Return [X, Y] of the center of cell containing provided text 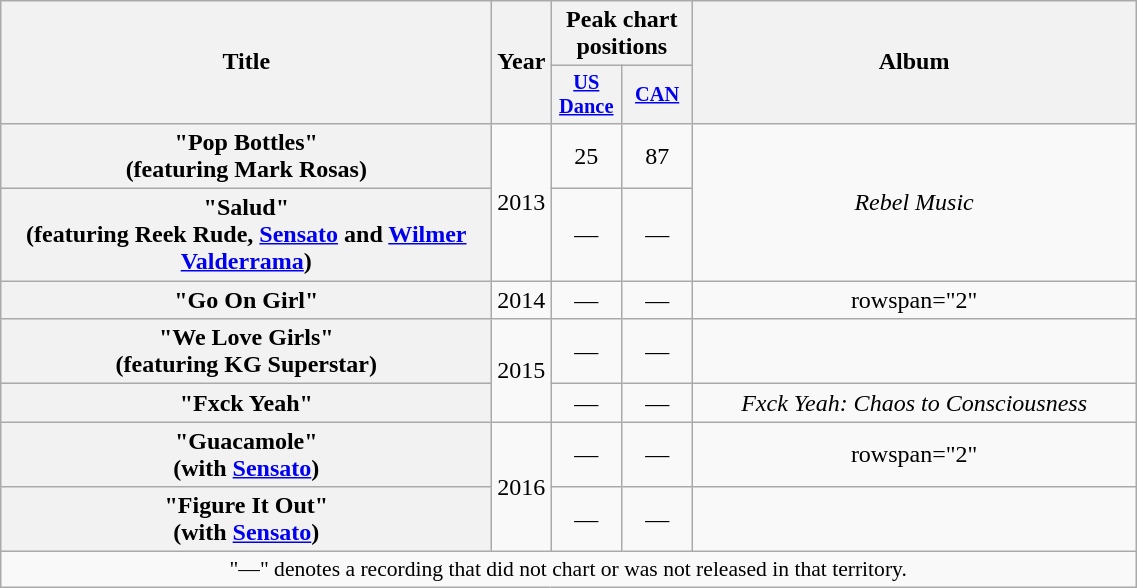
25 [586, 156]
"Go On Girl" [246, 300]
Rebel Music [914, 202]
Album [914, 62]
"Fxck Yeah" [246, 403]
"Pop Bottles"(featuring Mark Rosas) [246, 156]
Peak chart positions [622, 34]
Fxck Yeah: Chaos to Consciousness [914, 403]
"—" denotes a recording that did not chart or was not released in that territory. [568, 570]
"We Love Girls"(featuring KG Superstar) [246, 352]
"Guacamole"(with Sensato) [246, 454]
CAN [658, 95]
"Figure It Out"(with Sensato) [246, 520]
87 [658, 156]
2016 [522, 487]
Year [522, 62]
2015 [522, 370]
Title [246, 62]
"Salud"(featuring Reek Rude, Sensato and Wilmer Valderrama) [246, 235]
2014 [522, 300]
US Dance [586, 95]
2013 [522, 202]
